Provide the [X, Y] coordinate of the cell's center where the given text is located.  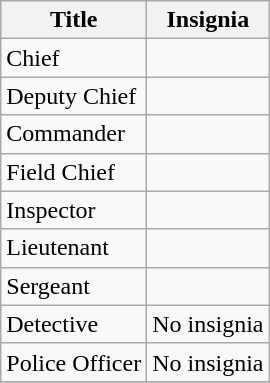
Police Officer [74, 362]
Sergeant [74, 286]
Chief [74, 58]
Title [74, 20]
Commander [74, 134]
Deputy Chief [74, 96]
Insignia [208, 20]
Field Chief [74, 172]
Detective [74, 324]
Lieutenant [74, 248]
Inspector [74, 210]
